Pinpoint the cell where the given text exists, returning its (X, Y) midpoint coordinate. 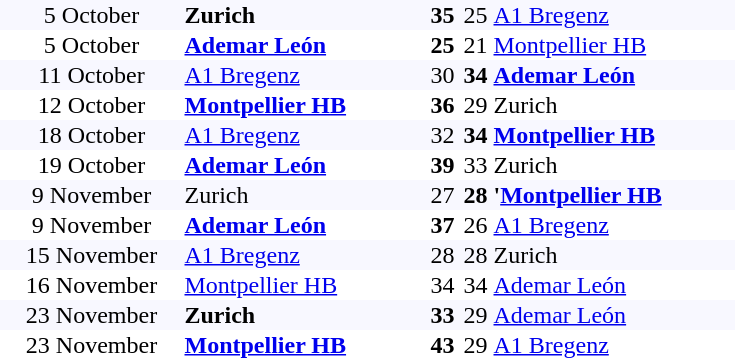
12 October (92, 105)
'Montpellier HB (614, 195)
23 November (92, 315)
30 (442, 75)
36 (442, 105)
21 (476, 45)
39 (442, 165)
35 (442, 15)
26 (476, 225)
27 (442, 195)
18 October (92, 135)
19 October (92, 165)
15 November (92, 255)
11 October (92, 75)
32 (442, 135)
16 November (92, 285)
37 (442, 225)
